Pinpoint the cell where the given text exists, returning its [x, y] midpoint coordinate. 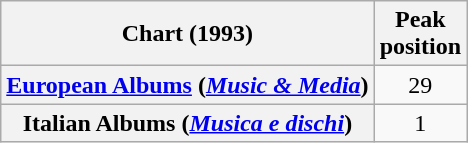
29 [420, 85]
Peakposition [420, 34]
Chart (1993) [188, 34]
European Albums (Music & Media) [188, 85]
1 [420, 123]
Italian Albums (Musica e dischi) [188, 123]
